Extract the (x, y) coordinate from the center of the cell holding the provided text.  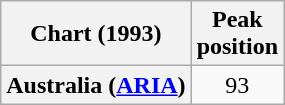
Peakposition (237, 34)
93 (237, 85)
Australia (ARIA) (96, 85)
Chart (1993) (96, 34)
